Pinpoint the cell where the given text exists, returning its (x, y) midpoint coordinate. 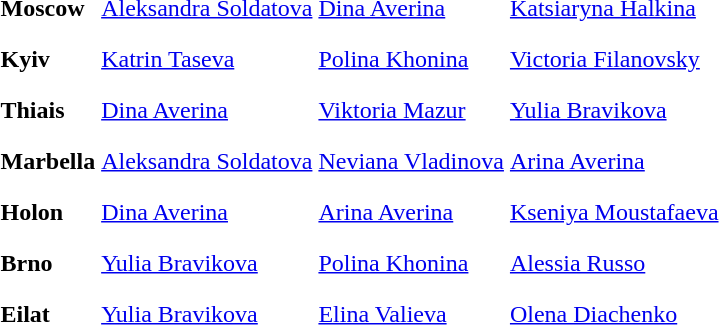
Neviana Vladinova (412, 161)
Yulia Bravikova (207, 263)
Arina Averina (412, 212)
Viktoria Mazur (412, 110)
Katrin Taseva (207, 59)
Aleksandra Soldatova (207, 161)
